Scan for the cell matching the given text and deliver its (X, Y) coordinate at center. 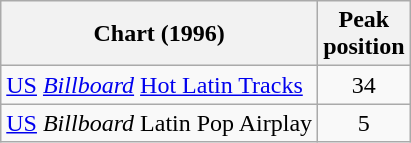
5 (364, 123)
US Billboard Latin Pop Airplay (160, 123)
34 (364, 85)
US Billboard Hot Latin Tracks (160, 85)
Peakposition (364, 34)
Chart (1996) (160, 34)
